Search for the cell housing the specified text and yield its (X, Y) center coordinate. 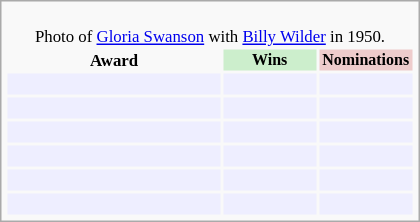
Award (114, 60)
Nominations (366, 60)
Photo of Gloria Swanson with Billy Wilder in 1950. (210, 28)
Wins (270, 60)
